Output the (X, Y) coordinate of the center of the cell containing the given text.  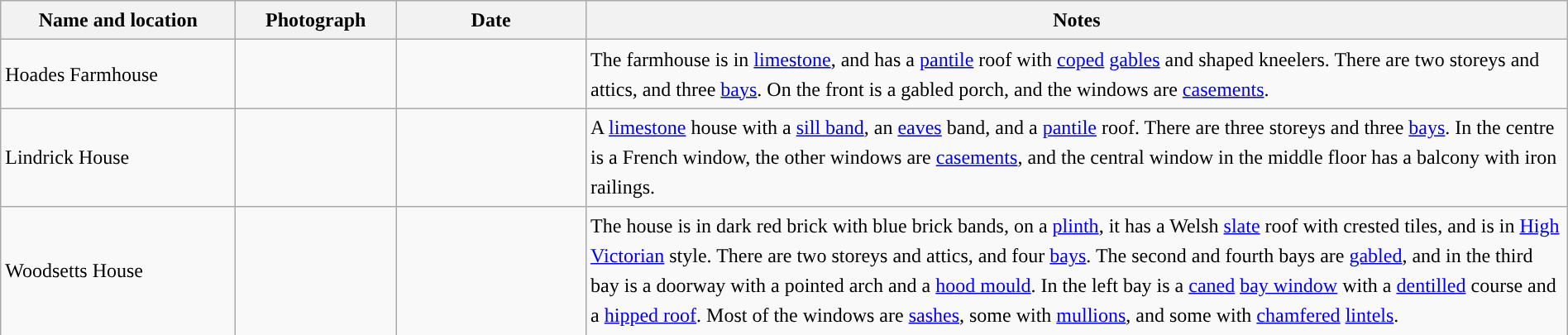
Date (491, 20)
Notes (1077, 20)
Name and location (118, 20)
Hoades Farmhouse (118, 74)
Woodsetts House (118, 271)
Photograph (316, 20)
Lindrick House (118, 157)
